Locate the cell with the specified text and output its [X, Y] center coordinate. 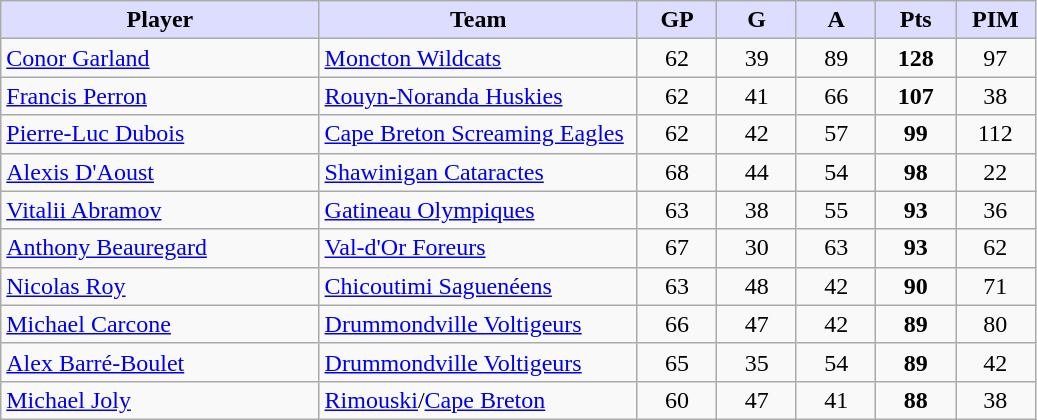
Rimouski/Cape Breton [478, 400]
36 [996, 210]
PIM [996, 20]
80 [996, 324]
G [757, 20]
68 [677, 172]
Nicolas Roy [160, 286]
Shawinigan Cataractes [478, 172]
98 [916, 172]
Alexis D'Aoust [160, 172]
A [836, 20]
Vitalii Abramov [160, 210]
112 [996, 134]
71 [996, 286]
Conor Garland [160, 58]
Chicoutimi Saguenéens [478, 286]
Pierre-Luc Dubois [160, 134]
39 [757, 58]
35 [757, 362]
Anthony Beauregard [160, 248]
97 [996, 58]
Francis Perron [160, 96]
Val-d'Or Foreurs [478, 248]
67 [677, 248]
GP [677, 20]
Player [160, 20]
88 [916, 400]
Rouyn-Noranda Huskies [478, 96]
65 [677, 362]
Moncton Wildcats [478, 58]
44 [757, 172]
Pts [916, 20]
Gatineau Olympiques [478, 210]
57 [836, 134]
128 [916, 58]
Cape Breton Screaming Eagles [478, 134]
55 [836, 210]
60 [677, 400]
90 [916, 286]
48 [757, 286]
99 [916, 134]
Alex Barré-Boulet [160, 362]
Team [478, 20]
22 [996, 172]
30 [757, 248]
107 [916, 96]
Michael Carcone [160, 324]
Michael Joly [160, 400]
